Determine the [x, y] coordinate at the center of the cell enclosing the given text.  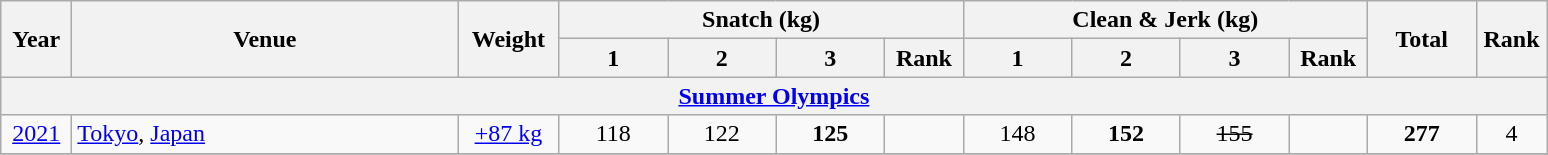
Year [36, 39]
Tokyo, Japan [265, 134]
277 [1422, 134]
Clean & Jerk (kg) [1165, 20]
155 [1234, 134]
4 [1512, 134]
148 [1018, 134]
2021 [36, 134]
125 [830, 134]
Snatch (kg) [761, 20]
Summer Olympics [774, 96]
122 [722, 134]
Weight [508, 39]
118 [614, 134]
+87 kg [508, 134]
Total [1422, 39]
Venue [265, 39]
152 [1126, 134]
